From the cell containing the given text, extract its center point as [x, y] coordinate. 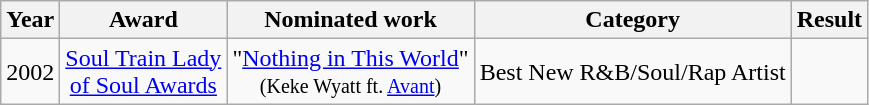
Nominated work [350, 20]
"Nothing in This World"(Keke Wyatt ft. Avant) [350, 72]
Year [30, 20]
Result [829, 20]
Soul Train Ladyof Soul Awards [144, 72]
Best New R&B/Soul/Rap Artist [632, 72]
2002 [30, 72]
Award [144, 20]
Category [632, 20]
